Extract the [X, Y] coordinate from the center of the cell holding the provided text.  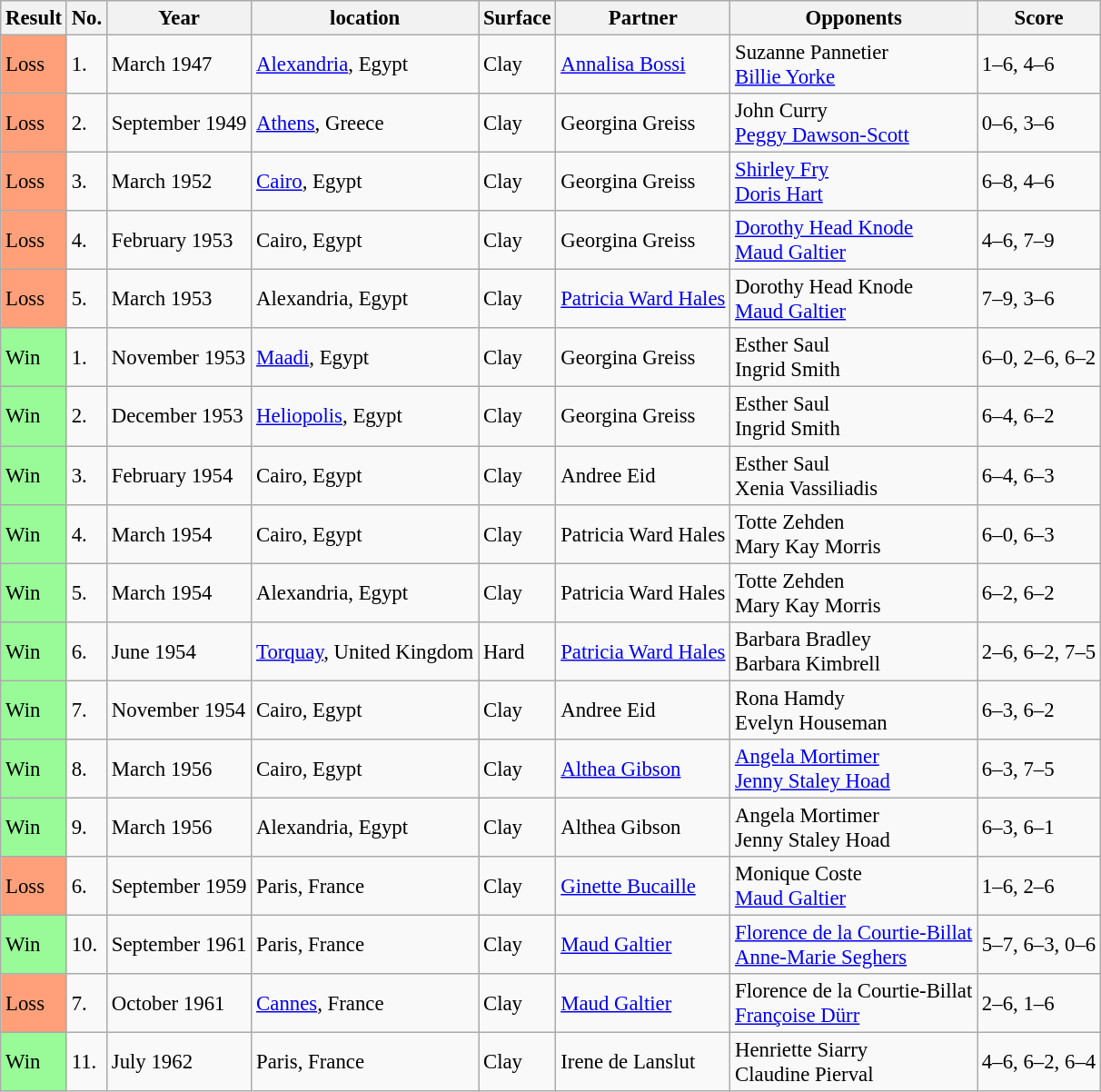
6–2, 6–2 [1039, 592]
0–6, 3–6 [1039, 124]
Partner [643, 18]
February 1953 [178, 240]
John Curry Peggy Dawson-Scott [854, 124]
2–6, 6–2, 7–5 [1039, 650]
Rona Hamdy Evelyn Houseman [854, 710]
No. [86, 18]
November 1953 [178, 358]
March 1952 [178, 182]
11. [86, 1063]
9. [86, 827]
6–3, 7–5 [1039, 769]
5–7, 6–3, 0–6 [1039, 945]
March 1947 [178, 65]
Suzanne Pannetier Billie Yorke [854, 65]
Shirley Fry Doris Hart [854, 182]
Esther Saul Xenia Vassiliadis [854, 476]
8. [86, 769]
Barbara Bradley Barbara Kimbrell [854, 650]
Athens, Greece [365, 124]
Cannes, France [365, 1003]
Year [178, 18]
Ginette Bucaille [643, 887]
1–6, 2–6 [1039, 887]
Torquay, United Kingdom [365, 650]
10. [86, 945]
July 1962 [178, 1063]
September 1961 [178, 945]
2–6, 1–6 [1039, 1003]
6–0, 6–3 [1039, 534]
7–9, 3–6 [1039, 300]
October 1961 [178, 1003]
Surface [518, 18]
location [365, 18]
Florence de la Courtie-Billat Anne-Marie Seghers [854, 945]
Score [1039, 18]
September 1959 [178, 887]
Annalisa Bossi [643, 65]
6–4, 6–3 [1039, 476]
Hard [518, 650]
Irene de Lanslut [643, 1063]
Maadi, Egypt [365, 358]
December 1953 [178, 416]
March 1953 [178, 300]
Monique Coste Maud Galtier [854, 887]
4–6, 6–2, 6–4 [1039, 1063]
September 1949 [178, 124]
June 1954 [178, 650]
6–4, 6–2 [1039, 416]
6–3, 6–2 [1039, 710]
6–0, 2–6, 6–2 [1039, 358]
Henriette Siarry Claudine Pierval [854, 1063]
November 1954 [178, 710]
4–6, 7–9 [1039, 240]
Opponents [854, 18]
6–8, 4–6 [1039, 182]
1–6, 4–6 [1039, 65]
Florence de la Courtie-Billat Françoise Dürr [854, 1003]
Heliopolis, Egypt [365, 416]
6–3, 6–1 [1039, 827]
Result [35, 18]
February 1954 [178, 476]
